From the cell containing the given text, extract its center point as (X, Y) coordinate. 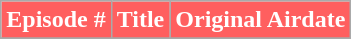
Original Airdate (260, 20)
Episode # (56, 20)
Title (140, 20)
